Search for the cell housing the specified text and yield its (x, y) center coordinate. 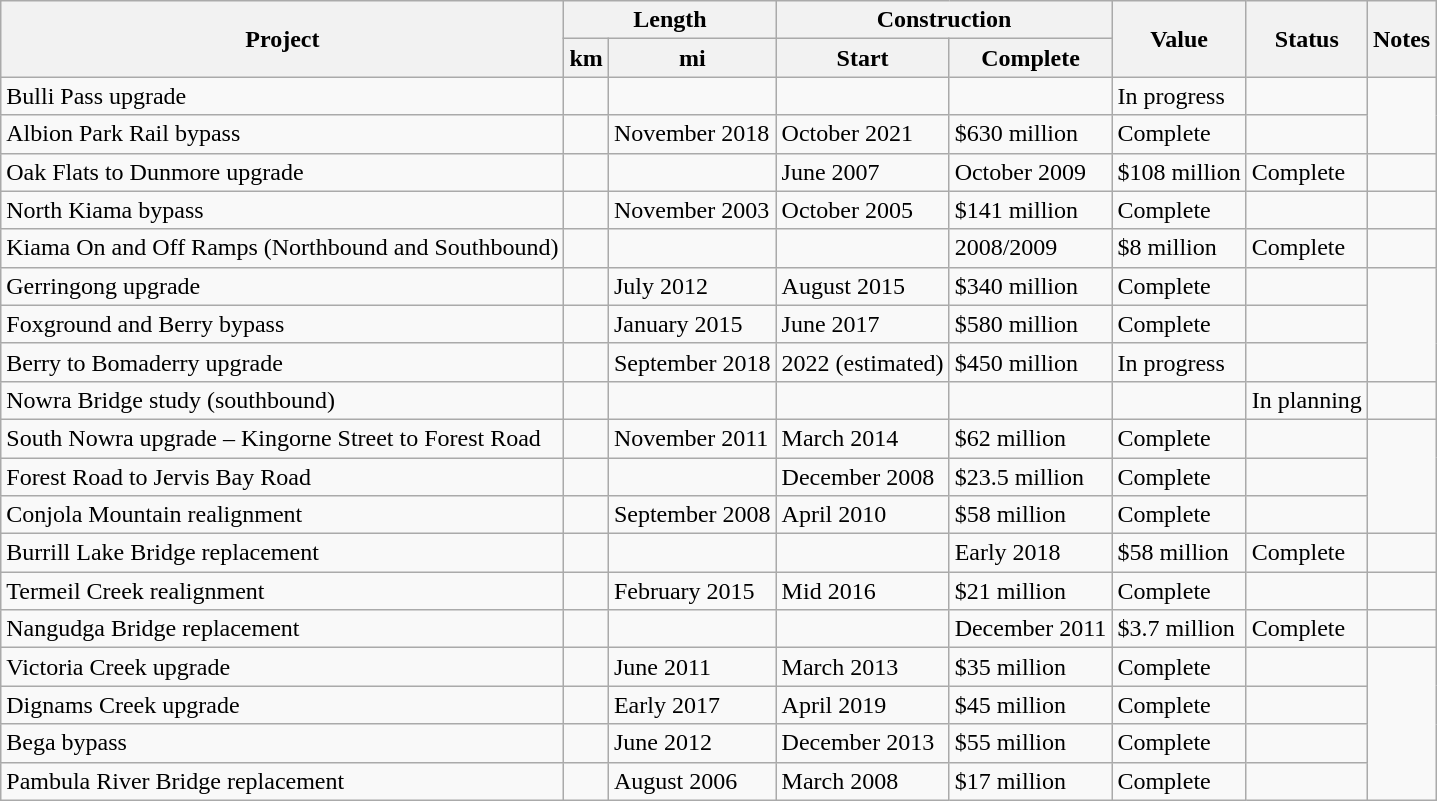
$21 million (1030, 591)
November 2003 (692, 210)
Bulli Pass upgrade (282, 96)
Kiama On and Off Ramps (Northbound and Southbound) (282, 248)
Length (670, 20)
Construction (944, 20)
In planning (1306, 400)
August 2015 (862, 286)
Forest Road to Jervis Bay Road (282, 477)
Victoria Creek upgrade (282, 667)
June 2012 (692, 743)
$3.7 million (1179, 629)
December 2011 (1030, 629)
Bega bypass (282, 743)
Oak Flats to Dunmore upgrade (282, 172)
Project (282, 39)
October 2021 (862, 134)
Early 2018 (1030, 553)
June 2011 (692, 667)
$450 million (1030, 362)
Pambula River Bridge replacement (282, 781)
$23.5 million (1030, 477)
2008/2009 (1030, 248)
Termeil Creek realignment (282, 591)
December 2013 (862, 743)
February 2015 (692, 591)
$45 million (1030, 705)
September 2008 (692, 515)
Nowra Bridge study (southbound) (282, 400)
Foxground and Berry bypass (282, 324)
Gerringong upgrade (282, 286)
October 2009 (1030, 172)
June 2007 (862, 172)
January 2015 (692, 324)
$340 million (1030, 286)
August 2006 (692, 781)
Status (1306, 39)
March 2014 (862, 438)
Value (1179, 39)
Dignams Creek upgrade (282, 705)
$108 million (1179, 172)
2022 (estimated) (862, 362)
December 2008 (862, 477)
Early 2017 (692, 705)
$62 million (1030, 438)
Burrill Lake Bridge replacement (282, 553)
Notes (1401, 39)
$55 million (1030, 743)
mi (692, 58)
Nangudga Bridge replacement (282, 629)
$141 million (1030, 210)
November 2018 (692, 134)
$35 million (1030, 667)
November 2011 (692, 438)
April 2019 (862, 705)
Albion Park Rail bypass (282, 134)
$8 million (1179, 248)
$580 million (1030, 324)
June 2017 (862, 324)
Start (862, 58)
Berry to Bomaderry upgrade (282, 362)
$630 million (1030, 134)
$17 million (1030, 781)
South Nowra upgrade – Kingorne Street to Forest Road (282, 438)
March 2013 (862, 667)
North Kiama bypass (282, 210)
Conjola Mountain realignment (282, 515)
October 2005 (862, 210)
July 2012 (692, 286)
Mid 2016 (862, 591)
March 2008 (862, 781)
April 2010 (862, 515)
September 2018 (692, 362)
km (586, 58)
